From the cell containing the given text, extract its center point as [X, Y] coordinate. 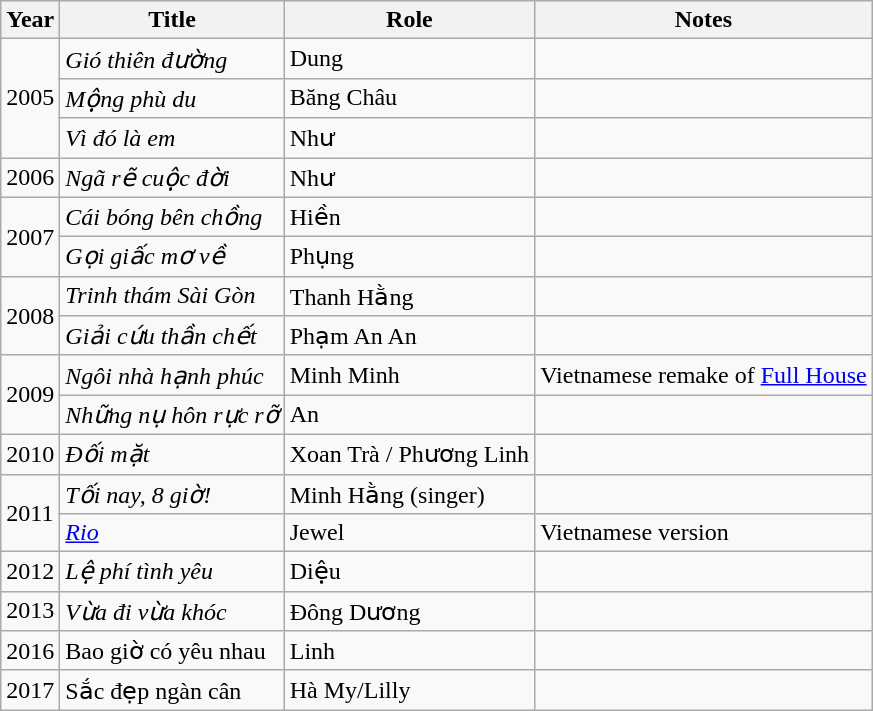
Hiền [409, 217]
Trinh thám Sài Gòn [172, 296]
2011 [30, 513]
2013 [30, 611]
2009 [30, 394]
Vietnamese remake of Full House [704, 375]
Jewel [409, 533]
2016 [30, 651]
Year [30, 20]
Đông Dương [409, 611]
Tối nay, 8 giờ! [172, 494]
Thanh Hằng [409, 296]
Notes [704, 20]
Lệ phí tình yêu [172, 572]
Rio [172, 533]
Diệu [409, 572]
Mộng phù du [172, 98]
An [409, 415]
2008 [30, 316]
Hà My/Lilly [409, 690]
Phạm An An [409, 336]
2005 [30, 98]
Minh Minh [409, 375]
Xoan Trà / Phương Linh [409, 454]
Gọi giấc mơ về [172, 257]
2007 [30, 236]
Phụng [409, 257]
Ngã rẽ cuộc đời [172, 178]
Vì đó là em [172, 138]
2012 [30, 572]
Dung [409, 59]
Băng Châu [409, 98]
Title [172, 20]
2017 [30, 690]
Gió thiên đường [172, 59]
Vừa đi vừa khóc [172, 611]
Cái bóng bên chồng [172, 217]
Vietnamese version [704, 533]
Sắc đẹp ngàn cân [172, 690]
Đối mặt [172, 454]
Những nụ hôn rực rỡ [172, 415]
Bao giờ có yêu nhau [172, 651]
Ngôi nhà hạnh phúc [172, 375]
Linh [409, 651]
Role [409, 20]
2006 [30, 178]
Minh Hằng (singer) [409, 494]
Giải cứu thần chết [172, 336]
2010 [30, 454]
